Extract the (x, y) coordinate from the center of the cell holding the provided text.  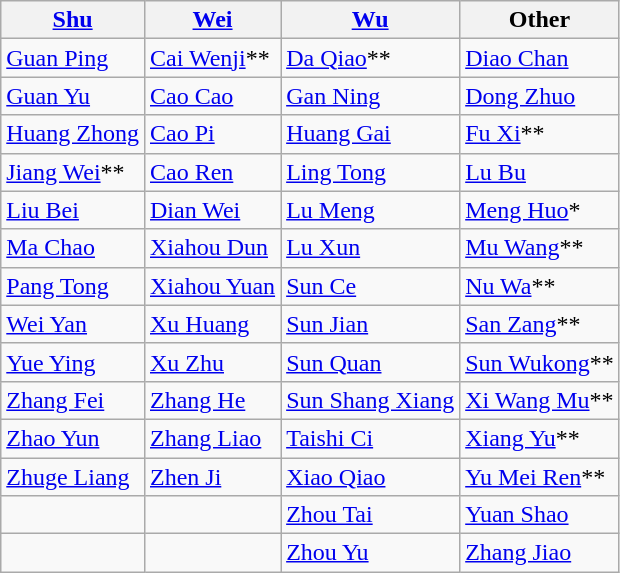
Sun Shang Xiang (370, 400)
Dong Zhuo (540, 96)
Wei (212, 20)
Zhang Liao (212, 438)
Zhou Yu (370, 553)
Zhang He (212, 400)
Guan Ping (73, 58)
Sun Quan (370, 362)
Sun Ce (370, 286)
Wu (370, 20)
Liu Bei (73, 210)
Lu Bu (540, 172)
Cai Wenji** (212, 58)
Dian Wei (212, 210)
Taishi Ci (370, 438)
Xu Huang (212, 324)
Huang Zhong (73, 134)
Zhao Yun (73, 438)
Sun Jian (370, 324)
Zhen Ji (212, 477)
Pang Tong (73, 286)
Lu Meng (370, 210)
Da Qiao** (370, 58)
Zhang Fei (73, 400)
Nu Wa** (540, 286)
Xiao Qiao (370, 477)
Zhuge Liang (73, 477)
Yue Ying (73, 362)
Zhang Jiao (540, 553)
Meng Huo* (540, 210)
Yuan Shao (540, 515)
Zhou Tai (370, 515)
Cao Ren (212, 172)
Sun Wukong** (540, 362)
Cao Pi (212, 134)
Diao Chan (540, 58)
Yu Mei Ren** (540, 477)
Jiang Wei** (73, 172)
Xu Zhu (212, 362)
Huang Gai (370, 134)
Lu Xun (370, 248)
Ma Chao (73, 248)
Fu Xi** (540, 134)
Wei Yan (73, 324)
Cao Cao (212, 96)
Ling Tong (370, 172)
San Zang** (540, 324)
Xiang Yu** (540, 438)
Xi Wang Mu** (540, 400)
Xiahou Dun (212, 248)
Xiahou Yuan (212, 286)
Other (540, 20)
Mu Wang** (540, 248)
Guan Yu (73, 96)
Gan Ning (370, 96)
Shu (73, 20)
